Provide the [x, y] coordinate of the cell's center where the given text is located.  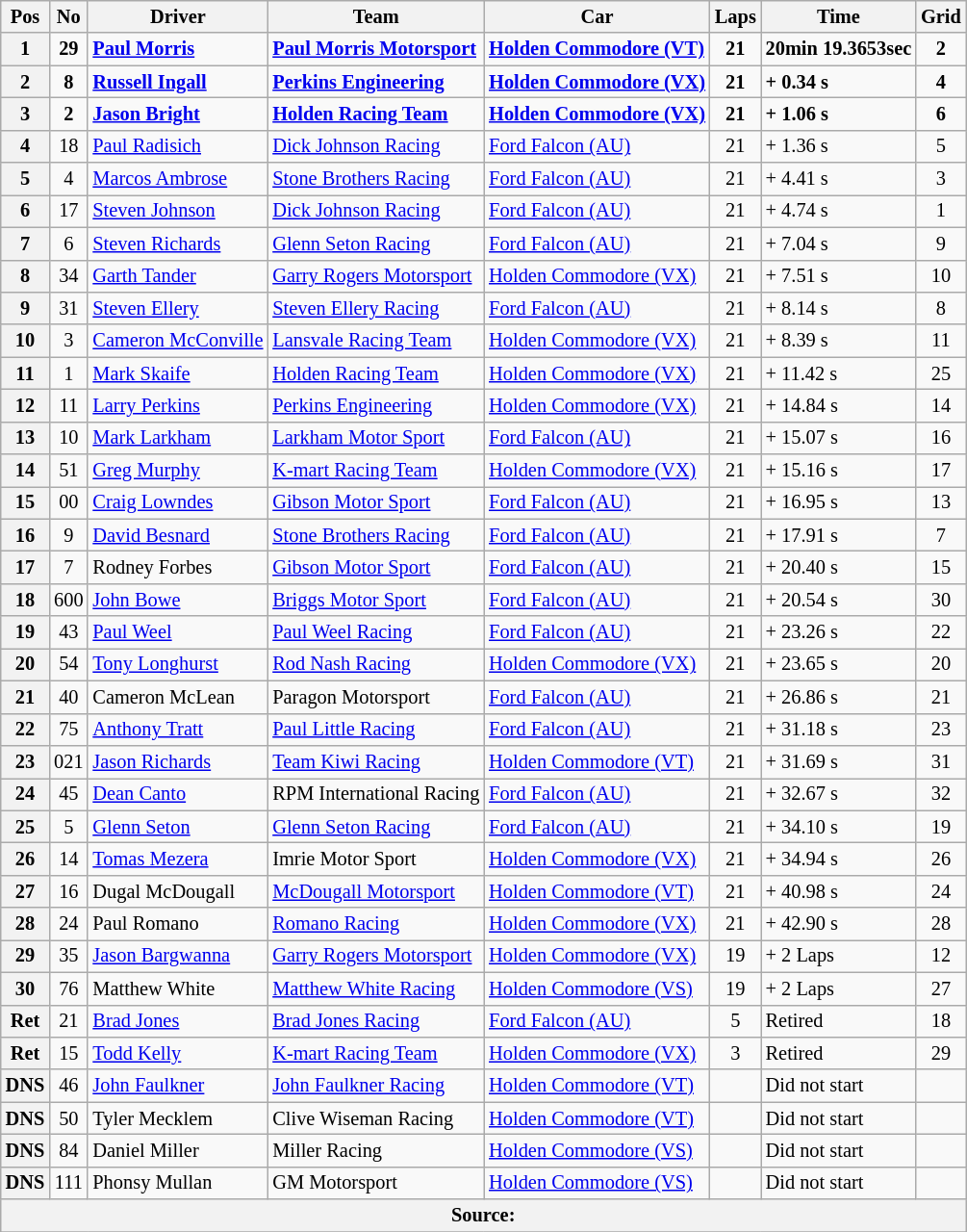
76 [68, 988]
+ 26.86 s [839, 697]
Larkham Motor Sport [375, 438]
75 [68, 730]
+ 20.40 s [839, 567]
+ 4.41 s [839, 179]
+ 11.42 s [839, 373]
Dean Canto [177, 794]
Steven Johnson [177, 211]
54 [68, 664]
John Bowe [177, 600]
Brad Jones [177, 1021]
+ 16.95 s [839, 502]
+ 14.84 s [839, 405]
+ 1.36 s [839, 146]
Paul Radisich [177, 146]
Jason Bright [177, 114]
+ 40.98 s [839, 891]
20min 19.3653sec [839, 49]
RPM International Racing [375, 794]
McDougall Motorsport [375, 891]
David Besnard [177, 535]
Glenn Seton [177, 827]
50 [68, 1118]
Paul Weel [177, 632]
Paul Morris [177, 49]
Paul Little Racing [375, 730]
Steven Richards [177, 244]
Grid [941, 16]
John Faulkner [177, 1086]
Pos [25, 16]
46 [68, 1086]
Russell Ingall [177, 82]
Romano Racing [375, 924]
Cameron McConville [177, 341]
+ 7.04 s [839, 244]
Anthony Tratt [177, 730]
+ 23.26 s [839, 632]
+ 17.91 s [839, 535]
+ 8.14 s [839, 308]
+ 34.94 s [839, 859]
Paul Morris Motorsport [375, 49]
No [68, 16]
Steven Ellery [177, 308]
Matthew White Racing [375, 988]
00 [68, 502]
Imrie Motor Sport [375, 859]
+ 32.67 s [839, 794]
Paul Weel Racing [375, 632]
Driver [177, 16]
Garth Tander [177, 276]
+ 15.07 s [839, 438]
Car [597, 16]
Todd Kelly [177, 1053]
+ 20.54 s [839, 600]
Jason Richards [177, 761]
Team [375, 16]
Cameron McLean [177, 697]
40 [68, 697]
Miller Racing [375, 1150]
Tomas Mezera [177, 859]
Matthew White [177, 988]
Larry Perkins [177, 405]
+ 1.06 s [839, 114]
Tony Longhurst [177, 664]
Lansvale Racing Team [375, 341]
111 [68, 1183]
John Faulkner Racing [375, 1086]
Tyler Mecklem [177, 1118]
+ 34.10 s [839, 827]
34 [68, 276]
Paragon Motorsport [375, 697]
Time [839, 16]
+ 23.65 s [839, 664]
Mark Larkham [177, 438]
Rodney Forbes [177, 567]
Greg Murphy [177, 471]
Jason Bargwanna [177, 956]
45 [68, 794]
Mark Skaife [177, 373]
Steven Ellery Racing [375, 308]
51 [68, 471]
GM Motorsport [375, 1183]
Source: [483, 1216]
Brad Jones Racing [375, 1021]
32 [941, 794]
+ 31.69 s [839, 761]
+ 8.39 s [839, 341]
+ 42.90 s [839, 924]
+ 0.34 s [839, 82]
Daniel Miller [177, 1150]
Marcos Ambrose [177, 179]
+ 31.18 s [839, 730]
Phonsy Mullan [177, 1183]
Laps [735, 16]
35 [68, 956]
+ 4.74 s [839, 211]
600 [68, 600]
Paul Romano [177, 924]
+ 15.16 s [839, 471]
43 [68, 632]
021 [68, 761]
+ 7.51 s [839, 276]
Clive Wiseman Racing [375, 1118]
Dugal McDougall [177, 891]
Briggs Motor Sport [375, 600]
Rod Nash Racing [375, 664]
84 [68, 1150]
Team Kiwi Racing [375, 761]
Craig Lowndes [177, 502]
